Find where the given text appears and provide that cell's center as [X, Y] coordinate. 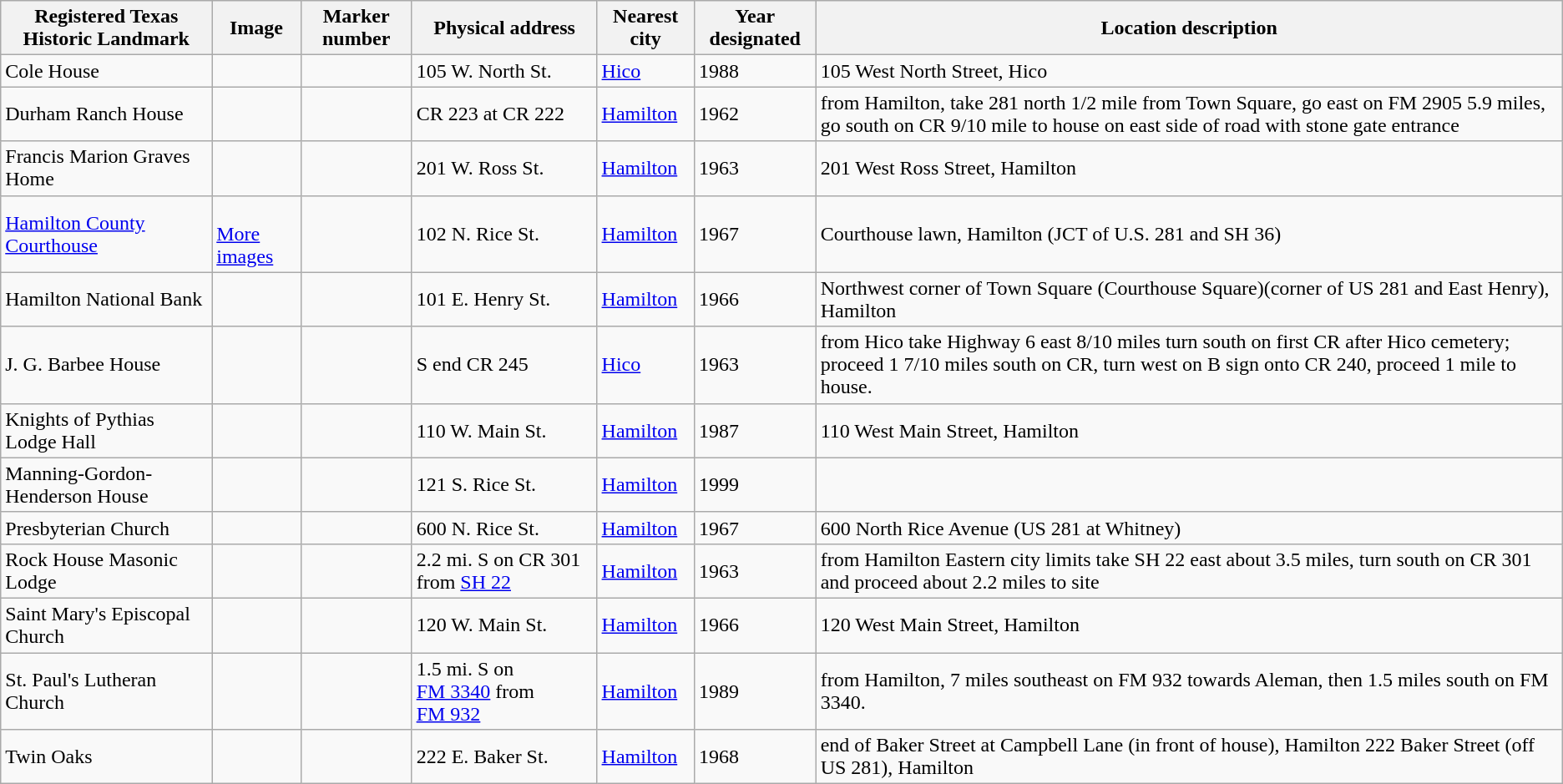
121 S. Rice St. [504, 484]
More images [256, 234]
Northwest corner of Town Square (Courthouse Square)(corner of US 281 and East Henry), Hamilton [1189, 299]
St. Paul's Lutheran Church [107, 691]
Hamilton County Courthouse [107, 234]
Registered Texas Historic Landmark [107, 28]
1.5 mi. S on FM 3340 from FM 932 [504, 691]
600 North Rice Avenue (US 281 at Whitney) [1189, 528]
Cole House [107, 71]
101 E. Henry St. [504, 299]
Physical address [504, 28]
end of Baker Street at Campbell Lane (in front of house), Hamilton 222 Baker Street (off US 281), Hamilton [1189, 756]
Presbyterian Church [107, 528]
S end CR 245 [504, 365]
Hamilton National Bank [107, 299]
105 West North Street, Hico [1189, 71]
Durham Ranch House [107, 114]
120 West Main Street, Hamilton [1189, 625]
102 N. Rice St. [504, 234]
Francis Marion Graves Home [107, 169]
105 W. North St. [504, 71]
Courthouse lawn, Hamilton (JCT of U.S. 281 and SH 36) [1189, 234]
Saint Mary's Episcopal Church [107, 625]
Marker number [356, 28]
from Hamilton Eastern city limits take SH 22 east about 3.5 miles, turn south on CR 301 and proceed about 2.2 miles to site [1189, 571]
201 West Ross Street, Hamilton [1189, 169]
J. G. Barbee House [107, 365]
Rock House Masonic Lodge [107, 571]
600 N. Rice St. [504, 528]
from Hamilton, 7 miles southeast on FM 932 towards Aleman, then 1.5 miles south on FM 3340. [1189, 691]
1989 [755, 691]
Nearest city [645, 28]
1988 [755, 71]
1999 [755, 484]
Twin Oaks [107, 756]
222 E. Baker St. [504, 756]
110 West Main Street, Hamilton [1189, 431]
201 W. Ross St. [504, 169]
1987 [755, 431]
Manning-Gordon-Henderson House [107, 484]
1968 [755, 756]
1962 [755, 114]
Image [256, 28]
Knights of Pythias Lodge Hall [107, 431]
2.2 mi. S on CR 301 from SH 22 [504, 571]
Year designated [755, 28]
120 W. Main St. [504, 625]
Location description [1189, 28]
CR 223 at CR 222 [504, 114]
110 W. Main St. [504, 431]
